Output the (x, y) coordinate of the center of the cell containing the given text.  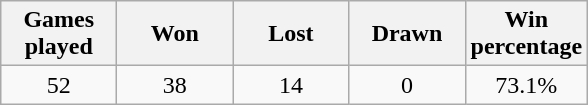
52 (59, 85)
38 (175, 85)
0 (407, 85)
Drawn (407, 34)
Games played (59, 34)
14 (291, 85)
73.1% (526, 85)
Won (175, 34)
Win percentage (526, 34)
Lost (291, 34)
